Capture the cell that displays the provided text and extract its (x, y) central coordinate. 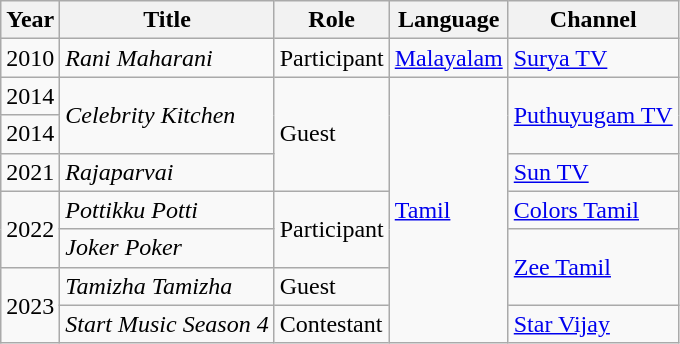
Language (448, 20)
Pottikku Potti (167, 210)
2023 (30, 305)
Role (332, 20)
Joker Poker (167, 248)
Rajaparvai (167, 172)
Rani Maharani (167, 58)
Celebrity Kitchen (167, 115)
Surya TV (593, 58)
Channel (593, 20)
2021 (30, 172)
Colors Tamil (593, 210)
Puthuyugam TV (593, 115)
Start Music Season 4 (167, 324)
Malayalam (448, 58)
Zee Tamil (593, 267)
Star Vijay (593, 324)
Sun TV (593, 172)
Tamizha Tamizha (167, 286)
Year (30, 20)
Tamil (448, 210)
Title (167, 20)
2010 (30, 58)
2022 (30, 229)
Contestant (332, 324)
